Search for the cell housing the specified text and yield its [X, Y] center coordinate. 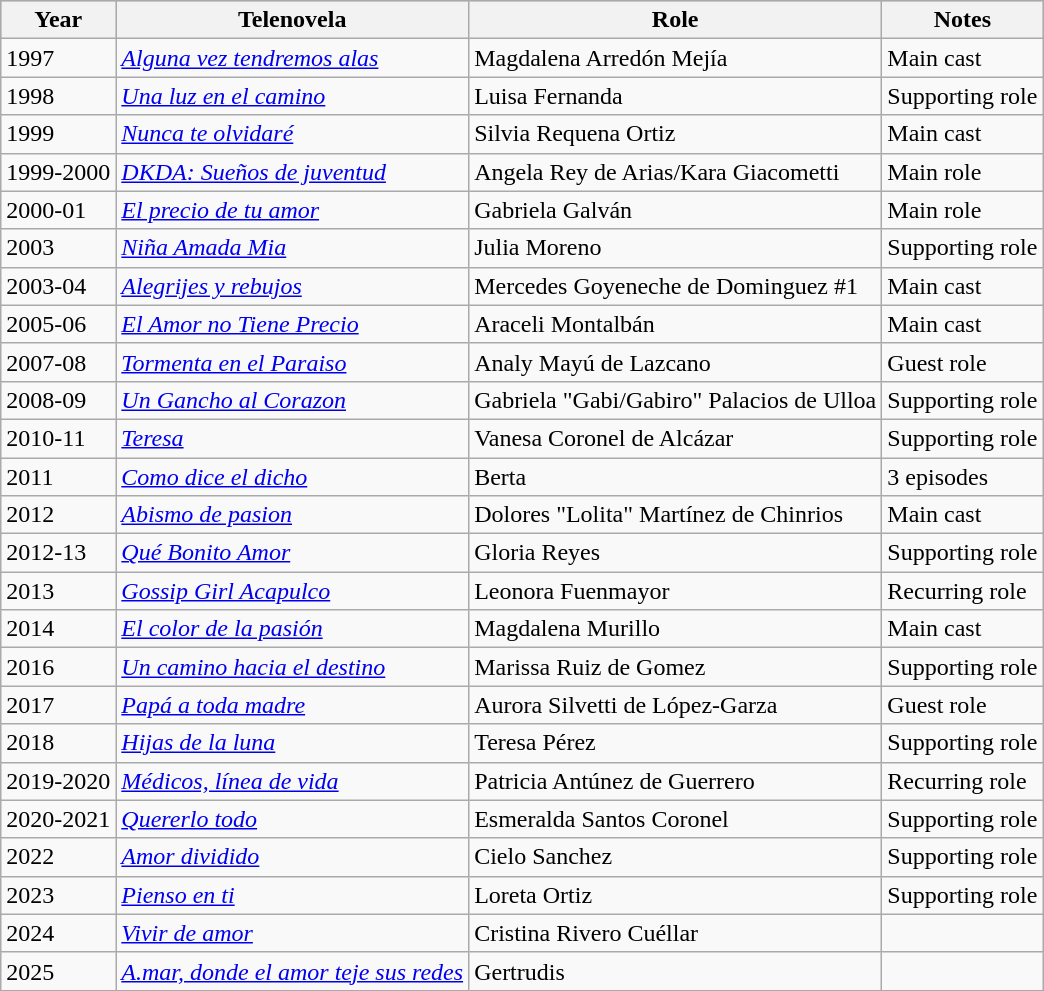
2007-08 [58, 362]
A.mar, donde el amor teje sus redes [292, 971]
2011 [58, 477]
2024 [58, 933]
Quererlo todo [292, 819]
2008-09 [58, 400]
Nunca te olvidaré [292, 134]
Médicos, línea de vida [292, 781]
1998 [58, 96]
Silvia Requena Ortiz [676, 134]
Gossip Girl Acapulco [292, 591]
Leonora Fuenmayor [676, 591]
Telenovela [292, 20]
Vanesa Coronel de Alcázar [676, 438]
Aurora Silvetti de López-Garza [676, 705]
2012 [58, 515]
Un Gancho al Corazon [292, 400]
2025 [58, 971]
2018 [58, 743]
1999 [58, 134]
Mercedes Goyeneche de Dominguez #1 [676, 286]
Luisa Fernanda [676, 96]
2016 [58, 667]
3 episodes [962, 477]
Gloria Reyes [676, 553]
Tormenta en el Paraiso [292, 362]
Marissa Ruiz de Gomez [676, 667]
El Amor no Tiene Precio [292, 324]
Role [676, 20]
Berta [676, 477]
Loreta Ortiz [676, 895]
1997 [58, 58]
2023 [58, 895]
Magdalena Arredón Mejía [676, 58]
Gabriela "Gabi/Gabiro" Palacios de Ulloa [676, 400]
Como dice el dicho [292, 477]
Cielo Sanchez [676, 857]
2020-2021 [58, 819]
Amor dividido [292, 857]
Teresa Pérez [676, 743]
Magdalena Murillo [676, 629]
Angela Rey de Arias/Kara Giacometti [676, 172]
Pienso en ti [292, 895]
Year [58, 20]
Abismo de pasion [292, 515]
Papá a toda madre [292, 705]
Analy Mayú de Lazcano [676, 362]
El precio de tu amor [292, 210]
Una luz en el camino [292, 96]
2005-06 [58, 324]
Notes [962, 20]
2013 [58, 591]
Araceli Montalbán [676, 324]
Teresa [292, 438]
Patricia Antúnez de Guerrero [676, 781]
2000-01 [58, 210]
Alegrijes y rebujos [292, 286]
2010-11 [58, 438]
2019-2020 [58, 781]
Vivir de amor [292, 933]
2022 [58, 857]
Un camino hacia el destino [292, 667]
Gertrudis [676, 971]
Qué Bonito Amor [292, 553]
2014 [58, 629]
Cristina Rivero Cuéllar [676, 933]
Hijas de la luna [292, 743]
El color de la pasión [292, 629]
Niña Amada Mia [292, 248]
2017 [58, 705]
2003 [58, 248]
2012-13 [58, 553]
Dolores "Lolita" Martínez de Chinrios [676, 515]
Esmeralda Santos Coronel [676, 819]
Alguna vez tendremos alas [292, 58]
2003-04 [58, 286]
DKDA: Sueños de juventud [292, 172]
Julia Moreno [676, 248]
Gabriela Galván [676, 210]
1999-2000 [58, 172]
